Search for the cell housing the specified text and yield its [x, y] center coordinate. 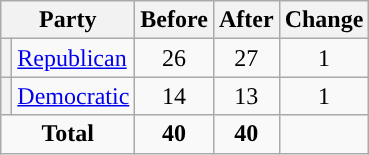
Total [68, 134]
Change [324, 20]
Party [68, 20]
After [246, 20]
Republican [74, 58]
13 [246, 96]
Democratic [74, 96]
14 [174, 96]
26 [174, 58]
Before [174, 20]
27 [246, 58]
